Scan for the cell matching the given text and deliver its (X, Y) coordinate at center. 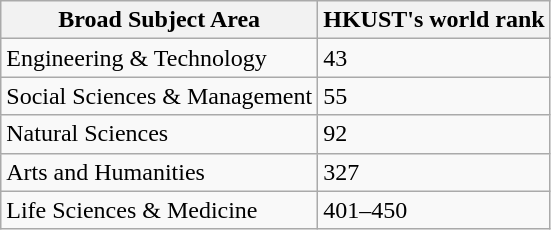
55 (434, 96)
Arts and Humanities (160, 172)
Social Sciences & Management (160, 96)
Engineering & Technology (160, 58)
401–450 (434, 210)
92 (434, 134)
Broad Subject Area (160, 20)
Life Sciences & Medicine (160, 210)
Natural Sciences (160, 134)
327 (434, 172)
HKUST's world rank (434, 20)
43 (434, 58)
